For the text-containing cell, return its midpoint in (X, Y) coordinate format. 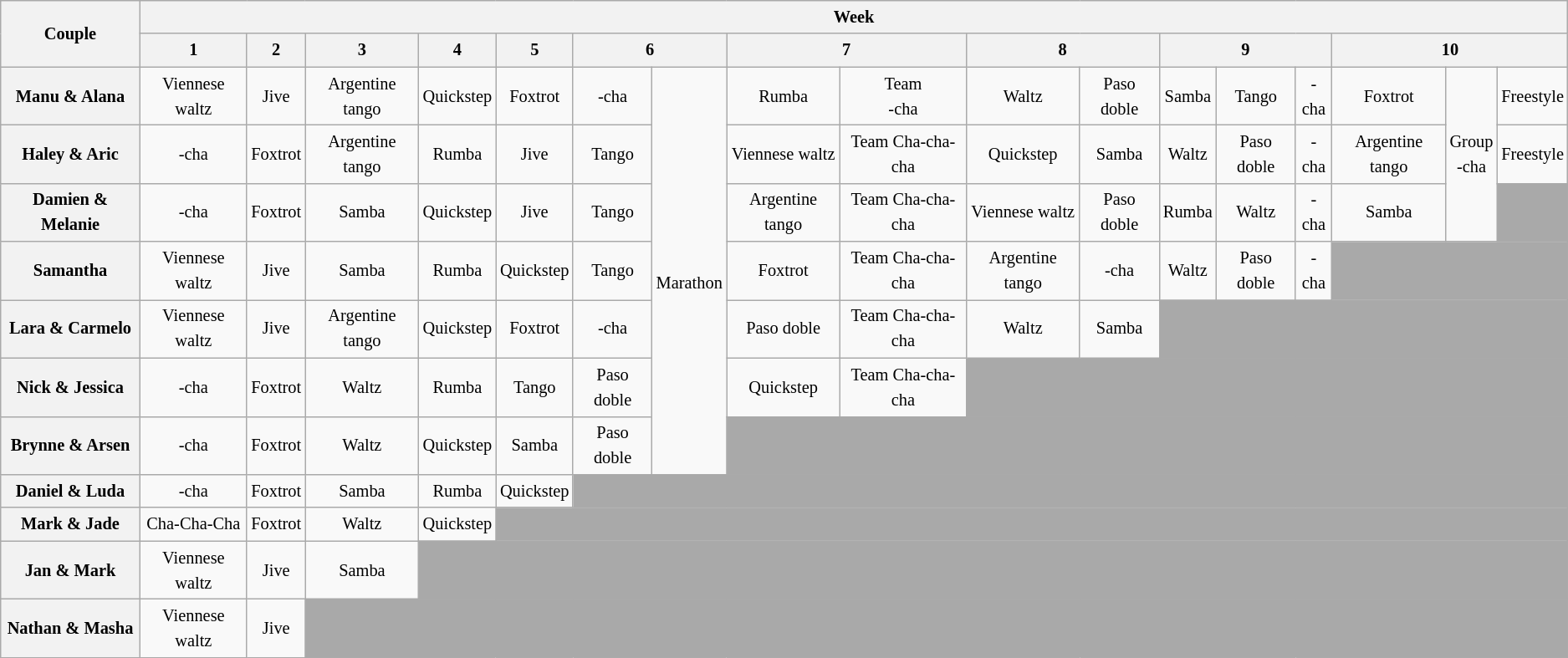
6 (649, 50)
8 (1062, 50)
Damien & Melanie (70, 212)
2 (276, 50)
Daniel & Luda (70, 491)
Lara & Carmelo (70, 329)
4 (457, 50)
Mark & Jade (70, 524)
Team-cha (903, 96)
10 (1450, 50)
Nathan & Masha (70, 628)
Marathon (689, 271)
5 (534, 50)
Haley & Aric (70, 154)
7 (846, 50)
3 (362, 50)
Cha-Cha-Cha (193, 524)
Group-cha (1472, 154)
Samantha (70, 271)
Manu & Alana (70, 96)
9 (1246, 50)
Jan & Mark (70, 570)
Week (854, 17)
Nick & Jessica (70, 387)
1 (193, 50)
Brynne & Arsen (70, 446)
Couple (70, 33)
